Detect which cell encompasses the target text, then output its (x, y) center coordinate. 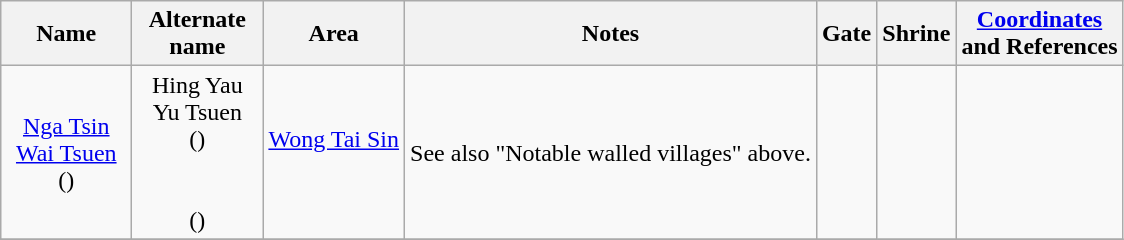
Alternate name (198, 34)
Area (334, 34)
See also "Notable walled villages" above. (611, 152)
Nga Tsin Wai Tsuen() (66, 152)
Notes (611, 34)
Coordinatesand References (1040, 34)
Shrine (916, 34)
Gate (846, 34)
Wong Tai Sin (334, 152)
Hing Yau Yu Tsuen()() (198, 152)
Name (66, 34)
